Output the [x, y] coordinate of the center of the cell containing the given text.  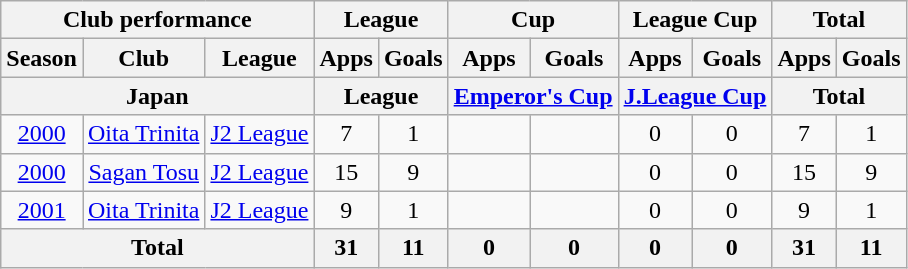
Cup [533, 20]
Japan [158, 96]
Season [42, 58]
J.League Cup [695, 96]
League Cup [695, 20]
Club performance [158, 20]
Emperor's Cup [533, 96]
2001 [42, 210]
Club [143, 58]
Sagan Tosu [143, 172]
